Capture the cell that displays the provided text and extract its (x, y) central coordinate. 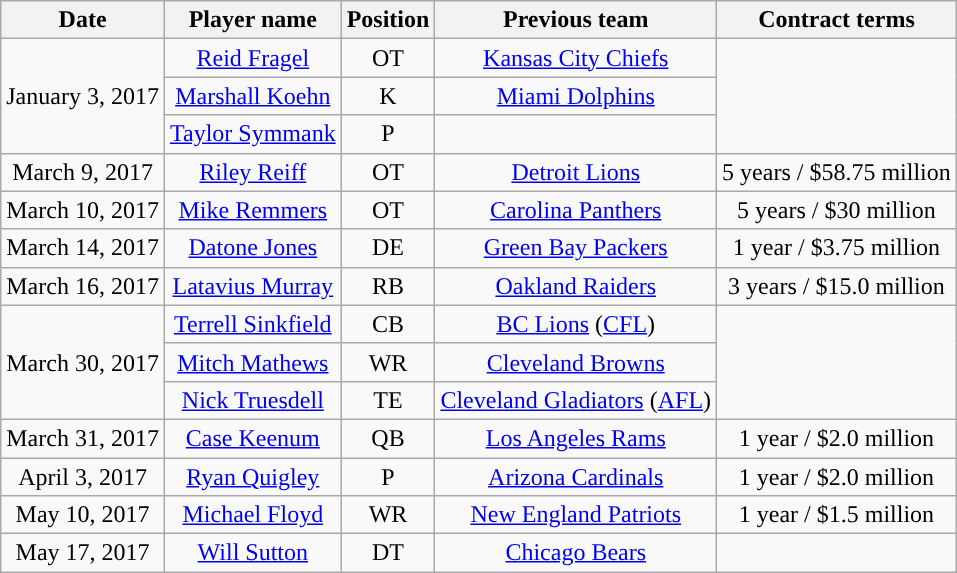
April 3, 2017 (83, 477)
New England Patriots (576, 515)
Cleveland Gladiators (AFL) (576, 400)
May 10, 2017 (83, 515)
Arizona Cardinals (576, 477)
Datone Jones (252, 248)
Terrell Sinkfield (252, 324)
Los Angeles Rams (576, 438)
Player name (252, 20)
Oakland Raiders (576, 286)
Contract terms (837, 20)
January 3, 2017 (83, 96)
3 years / $15.0 million (837, 286)
Mike Remmers (252, 210)
1 year / $1.5 million (837, 515)
March 10, 2017 (83, 210)
Will Sutton (252, 553)
March 9, 2017 (83, 172)
Marshall Koehn (252, 96)
5 years / $30 million (837, 210)
March 14, 2017 (83, 248)
CB (388, 324)
Reid Fragel (252, 58)
Taylor Symmank (252, 134)
March 31, 2017 (83, 438)
RB (388, 286)
Case Keenum (252, 438)
Carolina Panthers (576, 210)
Chicago Bears (576, 553)
Detroit Lions (576, 172)
Ryan Quigley (252, 477)
Riley Reiff (252, 172)
Kansas City Chiefs (576, 58)
DT (388, 553)
Miami Dolphins (576, 96)
Position (388, 20)
Mitch Mathews (252, 362)
March 16, 2017 (83, 286)
Green Bay Packers (576, 248)
Cleveland Browns (576, 362)
Michael Floyd (252, 515)
Nick Truesdell (252, 400)
Previous team (576, 20)
Latavius Murray (252, 286)
DE (388, 248)
5 years / $58.75 million (837, 172)
Date (83, 20)
March 30, 2017 (83, 362)
TE (388, 400)
BC Lions (CFL) (576, 324)
May 17, 2017 (83, 553)
QB (388, 438)
K (388, 96)
1 year / $3.75 million (837, 248)
